For the text-containing cell, return its midpoint in (X, Y) coordinate format. 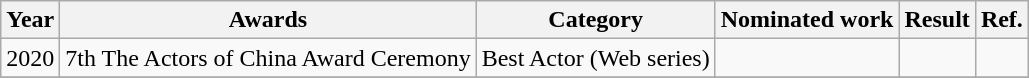
Year (30, 20)
Nominated work (807, 20)
Awards (268, 20)
Result (937, 20)
7th The Actors of China Award Ceremony (268, 58)
Category (596, 20)
Best Actor (Web series) (596, 58)
Ref. (1002, 20)
2020 (30, 58)
